Find where the given text appears and provide that cell's center as (X, Y) coordinate. 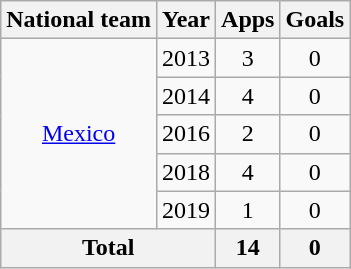
2018 (186, 172)
National team (79, 20)
2016 (186, 134)
Year (186, 20)
Total (108, 248)
Goals (315, 20)
2013 (186, 58)
1 (248, 210)
3 (248, 58)
2 (248, 134)
2019 (186, 210)
Apps (248, 20)
2014 (186, 96)
Mexico (79, 134)
14 (248, 248)
